Find where the given text appears and provide that cell's center as (x, y) coordinate. 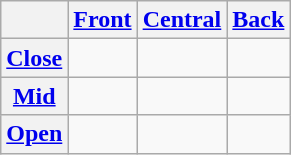
Mid (34, 96)
Central (182, 20)
Back (258, 20)
Front (102, 20)
Close (34, 58)
Open (34, 134)
